Find where the given text appears and provide that cell's center as [X, Y] coordinate. 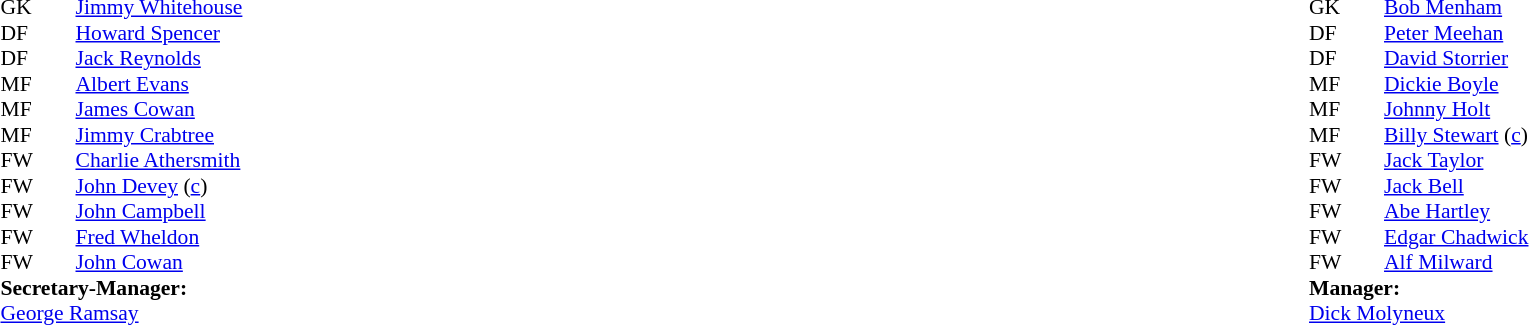
Albert Evans [160, 84]
Jack Taylor [1456, 161]
John Devey (c) [160, 186]
Peter Meehan [1456, 33]
Jimmy Crabtree [160, 135]
Charlie Athersmith [160, 161]
John Campbell [160, 211]
Abe Hartley [1456, 211]
Johnny Holt [1456, 109]
James Cowan [160, 109]
Edgar Chadwick [1456, 237]
Dickie Boyle [1456, 84]
Alf Milward [1456, 263]
Billy Stewart (c) [1456, 135]
Fred Wheldon [160, 237]
Manager: [1418, 288]
David Storrier [1456, 59]
Howard Spencer [160, 33]
Jack Bell [1456, 186]
Secretary-Manager: [121, 288]
Jack Reynolds [160, 59]
John Cowan [160, 263]
